Search for the cell housing the specified text and yield its [x, y] center coordinate. 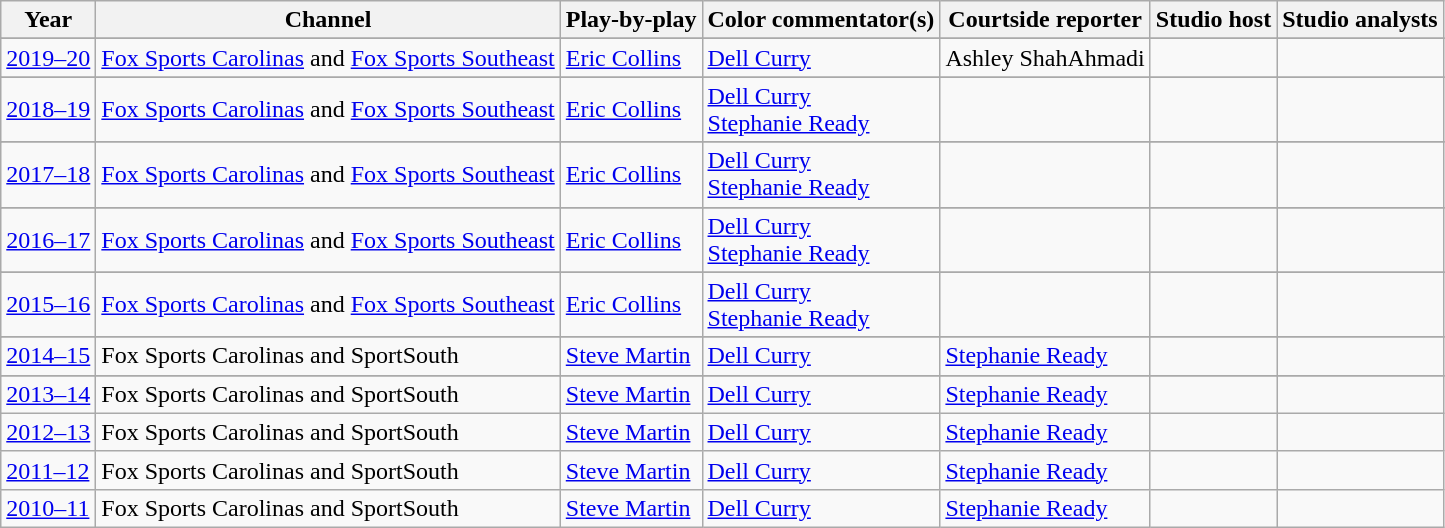
2011–12 [48, 470]
Courtside reporter [1045, 20]
Channel [328, 20]
2014–15 [48, 356]
2012–13 [48, 432]
2019–20 [48, 58]
Ashley ShahAhmadi [1045, 58]
2017–18 [48, 174]
Play-by-play [631, 20]
Color commentator(s) [821, 20]
Studio host [1213, 20]
Studio analysts [1360, 20]
2018–19 [48, 110]
Year [48, 20]
2010–11 [48, 508]
2016–17 [48, 240]
2013–14 [48, 394]
2015–16 [48, 304]
